Scan for the cell matching the given text and deliver its (x, y) coordinate at center. 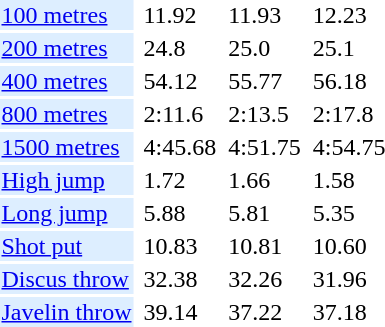
Discus throw (66, 279)
54.12 (180, 81)
Shot put (66, 246)
2:13.5 (265, 114)
32.38 (180, 279)
25.0 (265, 48)
37.22 (265, 312)
1500 metres (66, 147)
1.66 (265, 180)
24.8 (180, 48)
11.93 (265, 15)
400 metres (66, 81)
Long jump (66, 213)
55.77 (265, 81)
100 metres (66, 15)
1.72 (180, 180)
Javelin throw (66, 312)
High jump (66, 180)
2:11.6 (180, 114)
4:45.68 (180, 147)
10.81 (265, 246)
800 metres (66, 114)
39.14 (180, 312)
5.88 (180, 213)
200 metres (66, 48)
32.26 (265, 279)
10.83 (180, 246)
11.92 (180, 15)
4:51.75 (265, 147)
5.81 (265, 213)
